Extract the (X, Y) coordinate from the center of the cell holding the provided text.  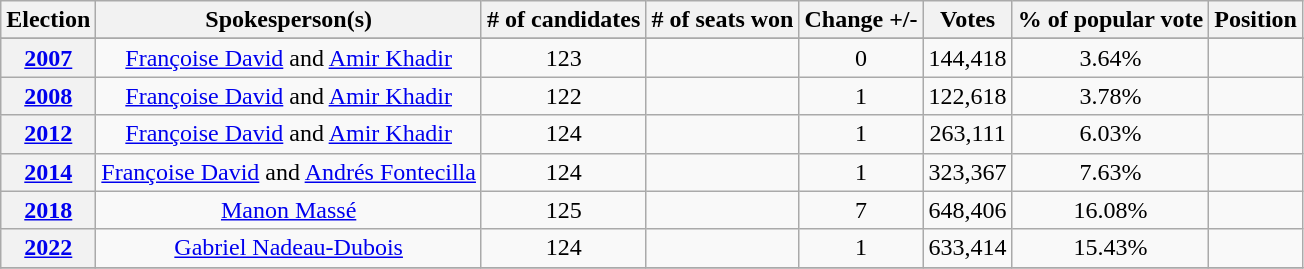
Spokesperson(s) (289, 20)
648,406 (968, 210)
122,618 (968, 96)
323,367 (968, 172)
2014 (48, 172)
7.63% (1110, 172)
6.03% (1110, 134)
125 (563, 210)
Gabriel Nadeau-Dubois (289, 248)
Françoise David and Andrés Fontecilla (289, 172)
263,111 (968, 134)
Votes (968, 20)
2022 (48, 248)
122 (563, 96)
3.64% (1110, 58)
2012 (48, 134)
Change +/- (861, 20)
123 (563, 58)
15.43% (1110, 248)
Position (1256, 20)
3.78% (1110, 96)
7 (861, 210)
# of seats won (722, 20)
Manon Massé (289, 210)
633,414 (968, 248)
# of candidates (563, 20)
2018 (48, 210)
144,418 (968, 58)
16.08% (1110, 210)
2007 (48, 58)
Election (48, 20)
2008 (48, 96)
0 (861, 58)
% of popular vote (1110, 20)
